Pinpoint the cell where the given text exists, returning its (X, Y) midpoint coordinate. 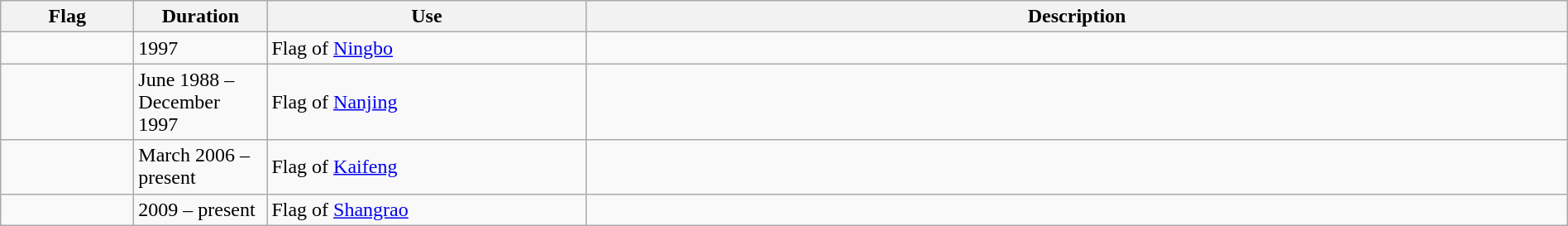
March 2006 – present (200, 167)
Flag of Ningbo (427, 48)
Flag of Kaifeng (427, 167)
Description (1077, 17)
Flag of Shangrao (427, 209)
June 1988 – December 1997 (200, 102)
1997 (200, 48)
Flag (68, 17)
Flag of Nanjing (427, 102)
2009 – present (200, 209)
Duration (200, 17)
Use (427, 17)
